Scan for the cell matching the given text and deliver its (x, y) coordinate at center. 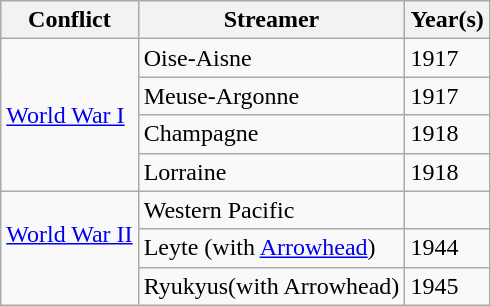
Lorraine (272, 172)
Conflict (70, 20)
World War II (70, 248)
Western Pacific (272, 210)
Meuse-Argonne (272, 96)
Oise-Aisne (272, 58)
1944 (447, 248)
Leyte (with Arrowhead) (272, 248)
Ryukyus(with Arrowhead) (272, 286)
Champagne (272, 134)
1945 (447, 286)
Streamer (272, 20)
World War I (70, 115)
Year(s) (447, 20)
